Return the (x, y) coordinate for the center point of the cell that contains the specified text.  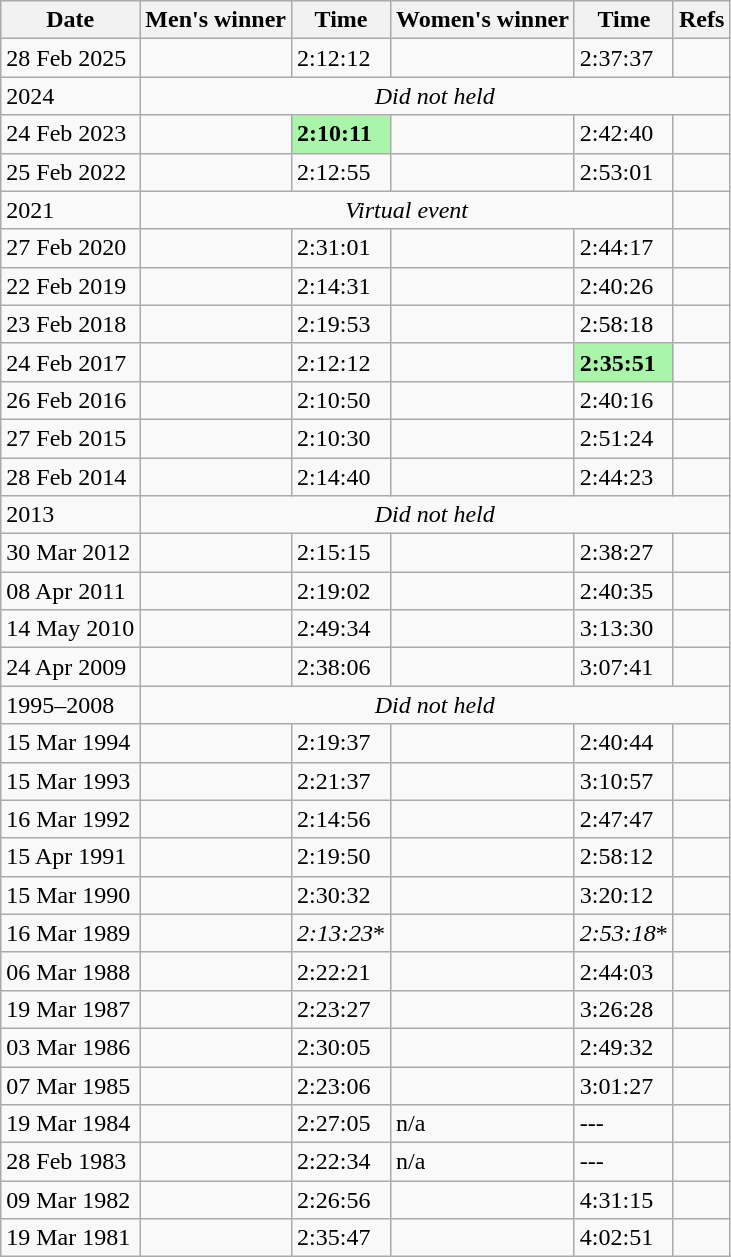
28 Feb 2014 (70, 477)
4:31:15 (624, 1200)
2:40:16 (624, 400)
28 Feb 2025 (70, 58)
15 Mar 1994 (70, 743)
2:58:18 (624, 324)
15 Mar 1990 (70, 895)
19 Mar 1981 (70, 1238)
2:30:05 (342, 1047)
2:23:06 (342, 1085)
23 Feb 2018 (70, 324)
2:23:27 (342, 1009)
2:26:56 (342, 1200)
2:51:24 (624, 438)
27 Feb 2015 (70, 438)
Virtual event (407, 210)
3:13:30 (624, 629)
16 Mar 1989 (70, 933)
2:40:35 (624, 591)
2:35:51 (624, 362)
2:35:47 (342, 1238)
14 May 2010 (70, 629)
2:38:06 (342, 667)
Refs (701, 20)
2:14:31 (342, 286)
2:31:01 (342, 248)
2:40:26 (624, 286)
28 Feb 1983 (70, 1162)
2:19:50 (342, 857)
2:21:37 (342, 781)
2:58:12 (624, 857)
24 Feb 2023 (70, 134)
09 Mar 1982 (70, 1200)
2:15:15 (342, 553)
2:22:34 (342, 1162)
2:12:55 (342, 172)
30 Mar 2012 (70, 553)
3:07:41 (624, 667)
2:14:56 (342, 819)
2:30:32 (342, 895)
24 Apr 2009 (70, 667)
2021 (70, 210)
2:37:37 (624, 58)
15 Mar 1993 (70, 781)
2:49:34 (342, 629)
2013 (70, 515)
24 Feb 2017 (70, 362)
27 Feb 2020 (70, 248)
2:22:21 (342, 971)
2:44:03 (624, 971)
2:14:40 (342, 477)
06 Mar 1988 (70, 971)
2:53:18* (624, 933)
3:01:27 (624, 1085)
2:40:44 (624, 743)
2:47:47 (624, 819)
08 Apr 2011 (70, 591)
19 Mar 1987 (70, 1009)
03 Mar 1986 (70, 1047)
2:13:23* (342, 933)
2:38:27 (624, 553)
2:49:32 (624, 1047)
2024 (70, 96)
2:27:05 (342, 1124)
4:02:51 (624, 1238)
22 Feb 2019 (70, 286)
2:10:50 (342, 400)
Women's winner (483, 20)
2:19:02 (342, 591)
1995–2008 (70, 705)
Men's winner (216, 20)
2:53:01 (624, 172)
26 Feb 2016 (70, 400)
3:20:12 (624, 895)
3:26:28 (624, 1009)
2:19:53 (342, 324)
2:10:11 (342, 134)
19 Mar 1984 (70, 1124)
2:44:23 (624, 477)
2:42:40 (624, 134)
2:44:17 (624, 248)
16 Mar 1992 (70, 819)
15 Apr 1991 (70, 857)
07 Mar 1985 (70, 1085)
25 Feb 2022 (70, 172)
2:10:30 (342, 438)
3:10:57 (624, 781)
Date (70, 20)
2:19:37 (342, 743)
